Scan for the cell matching the given text and deliver its [x, y] coordinate at center. 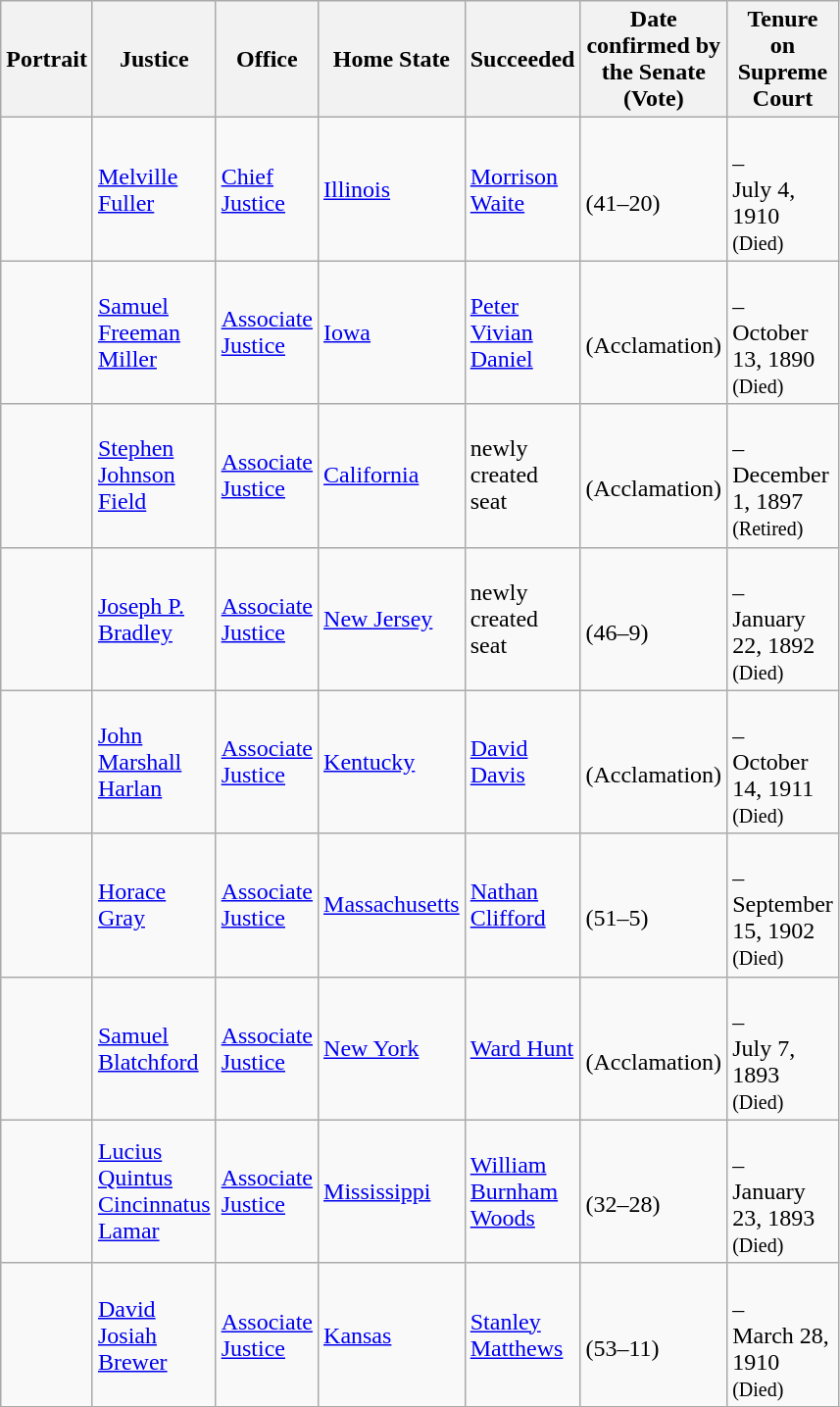
Samuel Freeman Miller [154, 332]
(46–9) [654, 619]
Lucius Quintus Cincinnatus Lamar [154, 1191]
–October 14, 1911(Died) [783, 762]
John Marshall Harlan [154, 762]
New Jersey [392, 619]
David Davis [522, 762]
–October 13, 1890(Died) [783, 332]
Justice [154, 59]
–March 28, 1910(Died) [783, 1334]
California [392, 476]
Mississippi [392, 1191]
Ward Hunt [522, 1048]
Melville Fuller [154, 189]
(51–5) [654, 905]
Horace Gray [154, 905]
–July 4, 1910(Died) [783, 189]
–December 1, 1897(Retired) [783, 476]
Stanley Matthews [522, 1334]
Tenure on Supreme Court [783, 59]
(41–20) [654, 189]
Samuel Blatchford [154, 1048]
Joseph P. Bradley [154, 619]
Date confirmed by the Senate(Vote) [654, 59]
Home State [392, 59]
William Burnham Woods [522, 1191]
Chief Justice [267, 189]
–January 23, 1893(Died) [783, 1191]
David Josiah Brewer [154, 1334]
Office [267, 59]
–July 7, 1893(Died) [783, 1048]
Succeeded [522, 59]
Nathan Clifford [522, 905]
(53–11) [654, 1334]
Portrait [47, 59]
–January 22, 1892(Died) [783, 619]
Illinois [392, 189]
New York [392, 1048]
Massachusetts [392, 905]
(32–28) [654, 1191]
Kansas [392, 1334]
Kentucky [392, 762]
Stephen Johnson Field [154, 476]
–September 15, 1902(Died) [783, 905]
Peter Vivian Daniel [522, 332]
Iowa [392, 332]
Morrison Waite [522, 189]
